Determine the [X, Y] coordinate at the center of the cell enclosing the given text.  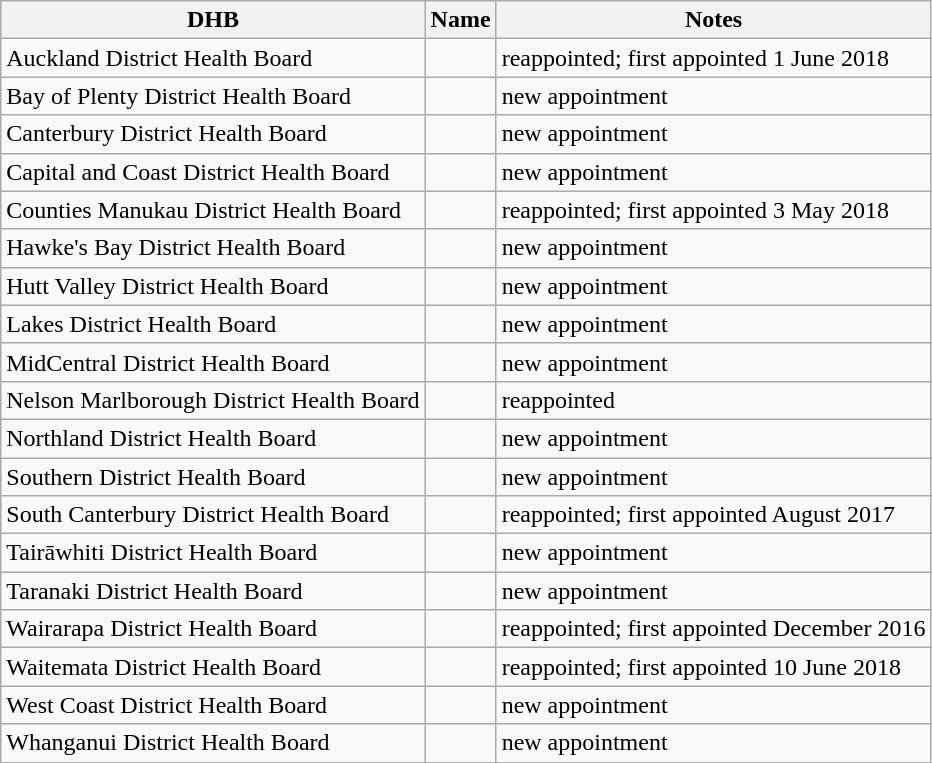
West Coast District Health Board [213, 705]
Name [460, 20]
Auckland District Health Board [213, 58]
Hutt Valley District Health Board [213, 286]
Southern District Health Board [213, 477]
Wairarapa District Health Board [213, 629]
Northland District Health Board [213, 438]
reappointed; first appointed December 2016 [714, 629]
reappointed; first appointed 1 June 2018 [714, 58]
Waitemata District Health Board [213, 667]
Capital and Coast District Health Board [213, 172]
Bay of Plenty District Health Board [213, 96]
Whanganui District Health Board [213, 743]
South Canterbury District Health Board [213, 515]
Tairāwhiti District Health Board [213, 553]
reappointed [714, 400]
Canterbury District Health Board [213, 134]
reappointed; first appointed August 2017 [714, 515]
reappointed; first appointed 3 May 2018 [714, 210]
DHB [213, 20]
Taranaki District Health Board [213, 591]
reappointed; first appointed 10 June 2018 [714, 667]
Notes [714, 20]
Lakes District Health Board [213, 324]
Nelson Marlborough District Health Board [213, 400]
Hawke's Bay District Health Board [213, 248]
MidCentral District Health Board [213, 362]
Counties Manukau District Health Board [213, 210]
